Search for the cell housing the specified text and yield its (x, y) center coordinate. 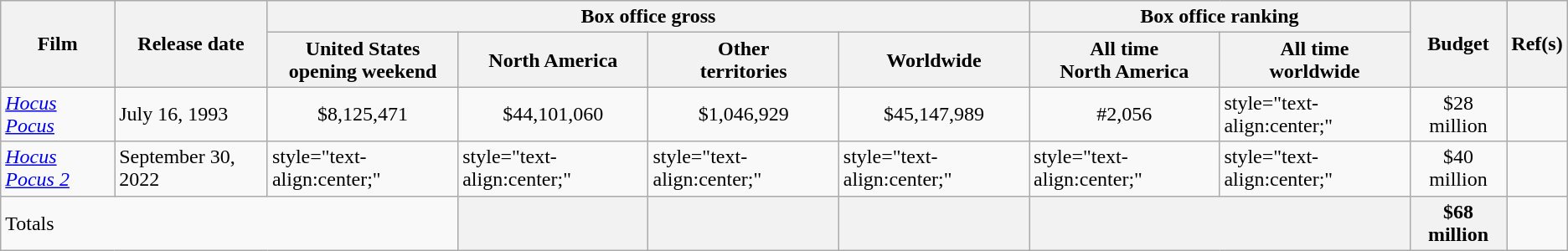
$68 million (1458, 223)
North America (553, 60)
$1,046,929 (744, 114)
Totals (230, 223)
$44,101,060 (553, 114)
#2,056 (1124, 114)
$28 million (1458, 114)
Other territories (744, 60)
July 16, 1993 (191, 114)
$8,125,471 (362, 114)
Box office gross (648, 17)
$45,147,989 (933, 114)
Release date (191, 44)
Film (58, 44)
Hocus Pocus (58, 114)
Budget (1458, 44)
Ref(s) (1537, 44)
$40 million (1458, 169)
Worldwide (933, 60)
All timeworldwide (1315, 60)
September 30, 2022 (191, 169)
Hocus Pocus 2 (58, 169)
Box office ranking (1220, 17)
United States opening weekend (362, 60)
All timeNorth America (1124, 60)
